From the cell containing the given text, extract its center point as [x, y] coordinate. 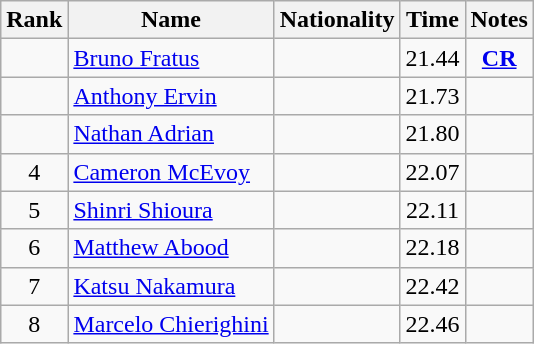
Cameron McEvoy [171, 172]
Bruno Fratus [171, 58]
22.18 [432, 248]
6 [34, 248]
Shinri Shioura [171, 210]
5 [34, 210]
Anthony Ervin [171, 96]
Rank [34, 20]
Katsu Nakamura [171, 286]
7 [34, 286]
Time [432, 20]
Name [171, 20]
22.07 [432, 172]
22.46 [432, 324]
21.44 [432, 58]
21.80 [432, 134]
22.42 [432, 286]
4 [34, 172]
21.73 [432, 96]
22.11 [432, 210]
Nationality [337, 20]
CR [499, 58]
8 [34, 324]
Marcelo Chierighini [171, 324]
Matthew Abood [171, 248]
Nathan Adrian [171, 134]
Notes [499, 20]
